Find where the given text appears and provide that cell's center as [X, Y] coordinate. 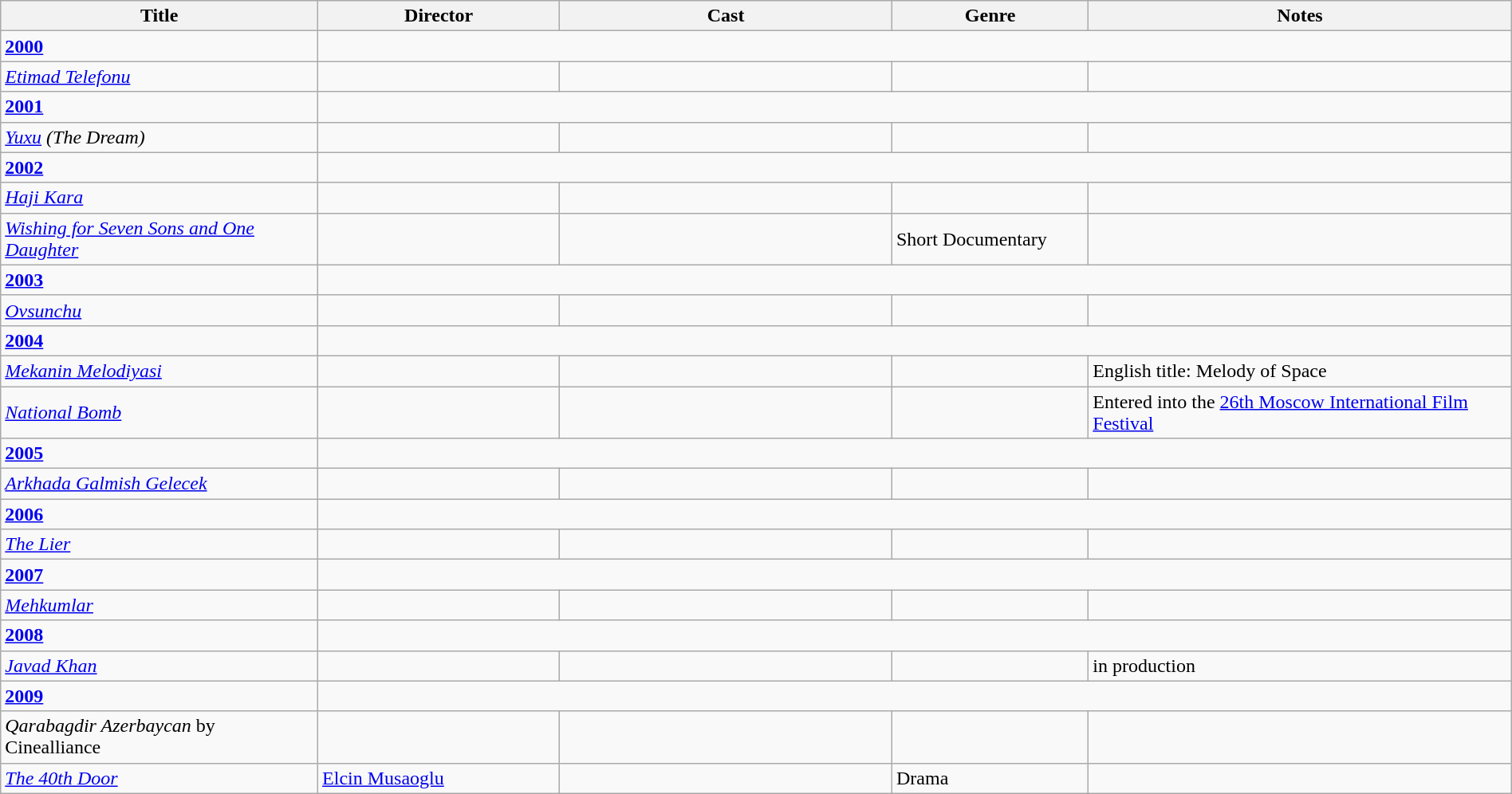
2004 [159, 340]
Title [159, 16]
National Bomb [159, 411]
Short Documentary [990, 239]
2007 [159, 575]
Director [439, 16]
Yuxu (The Dream) [159, 137]
2009 [159, 696]
Entered into the 26th Moscow International Film Festival [1300, 411]
Genre [990, 16]
Arkhada Galmish Gelecek [159, 484]
Wishing for Seven Sons and One Daughter [159, 239]
2008 [159, 635]
English title: Melody of Space [1300, 371]
Mehkumlar [159, 605]
2003 [159, 280]
2001 [159, 107]
Qarabagdir Azerbaycan by Cinealliance [159, 737]
Notes [1300, 16]
Drama [990, 778]
2002 [159, 167]
2005 [159, 454]
2006 [159, 514]
in production [1300, 666]
Elcin Musaoglu [439, 778]
Haji Kara [159, 198]
The Lier [159, 544]
Etimad Telefonu [159, 77]
Javad Khan [159, 666]
The 40th Door [159, 778]
Cast [726, 16]
Mekanin Melodiyasi [159, 371]
2000 [159, 46]
Ovsunchu [159, 310]
